For the text-containing cell, return its midpoint in [x, y] coordinate format. 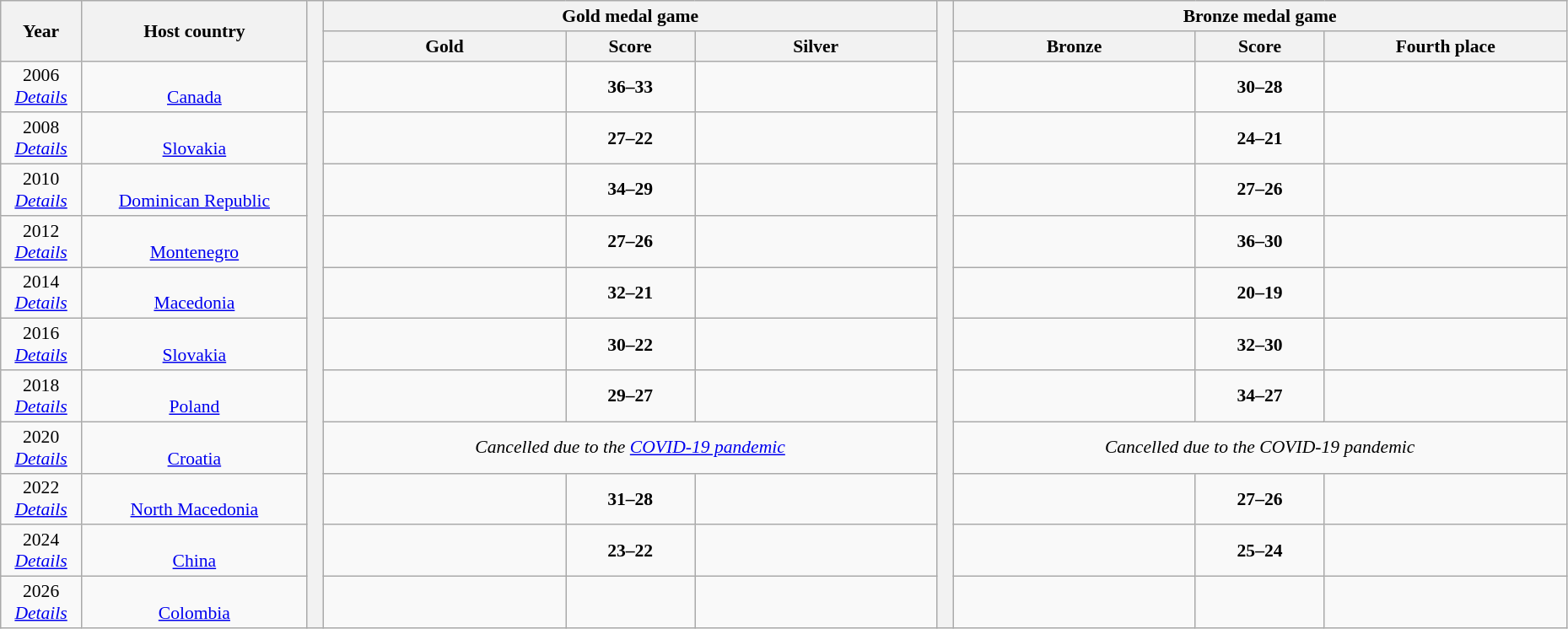
Croatia [194, 447]
30–22 [631, 344]
34–29 [631, 191]
23–22 [631, 551]
2016Details [41, 344]
2018Details [41, 396]
2006Details [41, 86]
2012Details [41, 241]
30–28 [1260, 86]
32–30 [1260, 344]
Canada [194, 86]
2008Details [41, 138]
Fourth place [1446, 46]
Bronze [1075, 46]
Gold medal game [629, 16]
24–21 [1260, 138]
2026Details [41, 602]
25–24 [1260, 551]
2010Details [41, 191]
Silver [816, 46]
2022Details [41, 499]
2020Details [41, 447]
Montenegro [194, 241]
Macedonia [194, 293]
Bronze medal game [1260, 16]
32–21 [631, 293]
36–30 [1260, 241]
29–27 [631, 396]
Host country [194, 30]
20–19 [1260, 293]
2014Details [41, 293]
Gold [444, 46]
Poland [194, 396]
Dominican Republic [194, 191]
27–22 [631, 138]
36–33 [631, 86]
North Macedonia [194, 499]
China [194, 551]
2024Details [41, 551]
Year [41, 30]
34–27 [1260, 396]
Colombia [194, 602]
31–28 [631, 499]
